Determine the [x, y] coordinate at the center of the cell enclosing the given text.  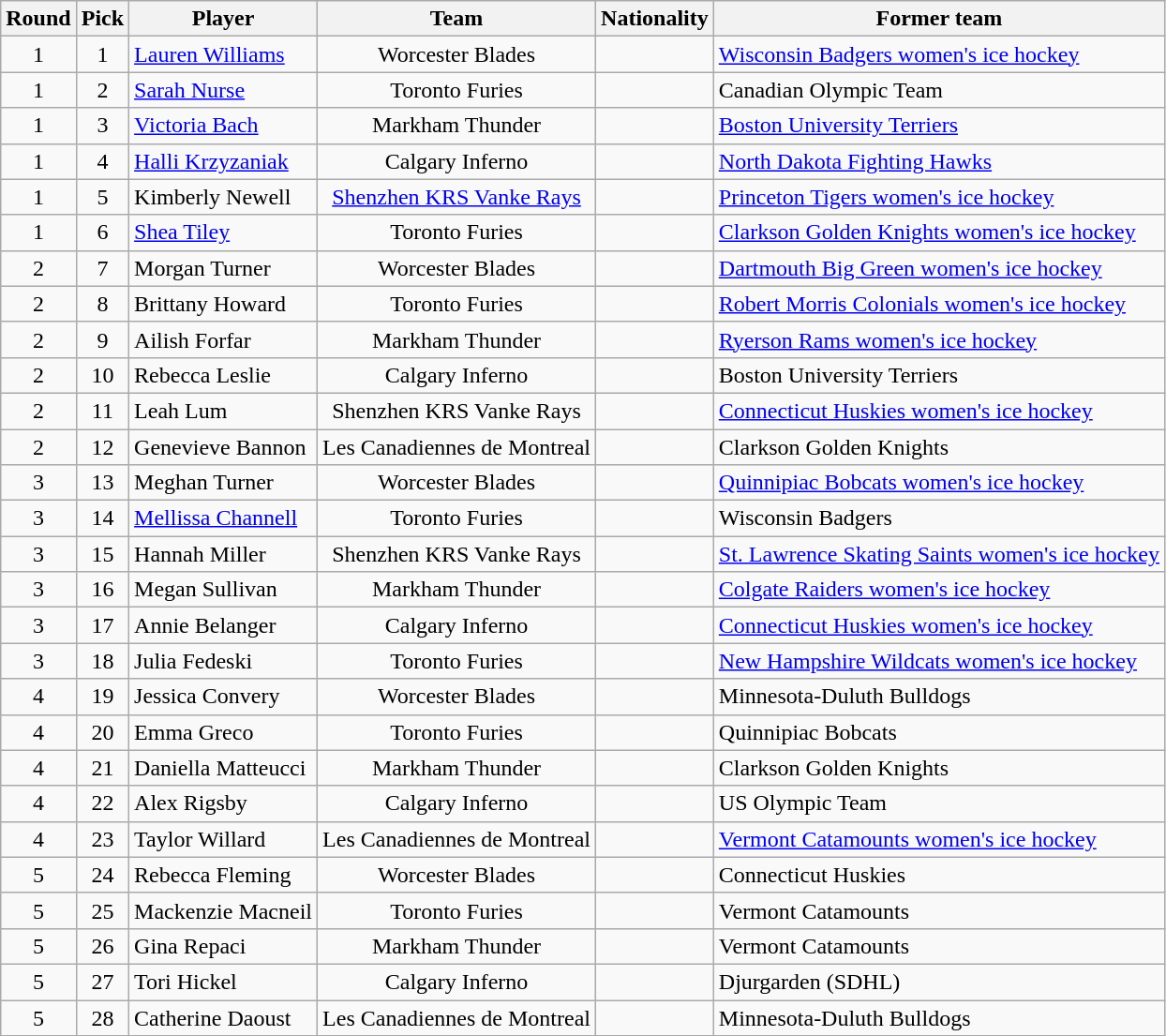
US Olympic Team [939, 803]
Wisconsin Badgers women's ice hockey [939, 54]
Shea Tiley [223, 233]
Hannah Miller [223, 554]
Annie Belanger [223, 625]
24 [102, 875]
Vermont Catamounts women's ice hockey [939, 839]
16 [102, 590]
Mellissa Channell [223, 518]
Daniella Matteucci [223, 768]
Leah Lum [223, 411]
Nationality [655, 19]
Julia Fedeski [223, 661]
Genevieve Bannon [223, 447]
8 [102, 304]
Mackenzie Macneil [223, 910]
17 [102, 625]
Canadian Olympic Team [939, 90]
25 [102, 910]
Pick [102, 19]
Sarah Nurse [223, 90]
Lauren Williams [223, 54]
Megan Sullivan [223, 590]
Team [457, 19]
Ailish Forfar [223, 339]
Jessica Convery [223, 697]
Former team [939, 19]
19 [102, 697]
14 [102, 518]
Round [38, 19]
Clarkson Golden Knights women's ice hockey [939, 233]
12 [102, 447]
23 [102, 839]
18 [102, 661]
Tori Hickel [223, 982]
10 [102, 375]
New Hampshire Wildcats women's ice hockey [939, 661]
Dartmouth Big Green women's ice hockey [939, 268]
Rebecca Leslie [223, 375]
Taylor Willard [223, 839]
Brittany Howard [223, 304]
Emma Greco [223, 732]
15 [102, 554]
Gina Repaci [223, 946]
Player [223, 19]
Ryerson Rams women's ice hockey [939, 339]
7 [102, 268]
Meghan Turner [223, 483]
Victoria Bach [223, 126]
11 [102, 411]
Connecticut Huskies [939, 875]
Catherine Daoust [223, 1017]
Kimberly Newell [223, 197]
6 [102, 233]
Rebecca Fleming [223, 875]
Halli Krzyzaniak [223, 161]
Princeton Tigers women's ice hockey [939, 197]
Alex Rigsby [223, 803]
Wisconsin Badgers [939, 518]
27 [102, 982]
21 [102, 768]
North Dakota Fighting Hawks [939, 161]
22 [102, 803]
St. Lawrence Skating Saints women's ice hockey [939, 554]
20 [102, 732]
Robert Morris Colonials women's ice hockey [939, 304]
26 [102, 946]
Quinnipiac Bobcats women's ice hockey [939, 483]
Djurgarden (SDHL) [939, 982]
13 [102, 483]
28 [102, 1017]
Morgan Turner [223, 268]
Quinnipiac Bobcats [939, 732]
Colgate Raiders women's ice hockey [939, 590]
9 [102, 339]
